Provide the [X, Y] coordinate of the cell's center where the given text is located.  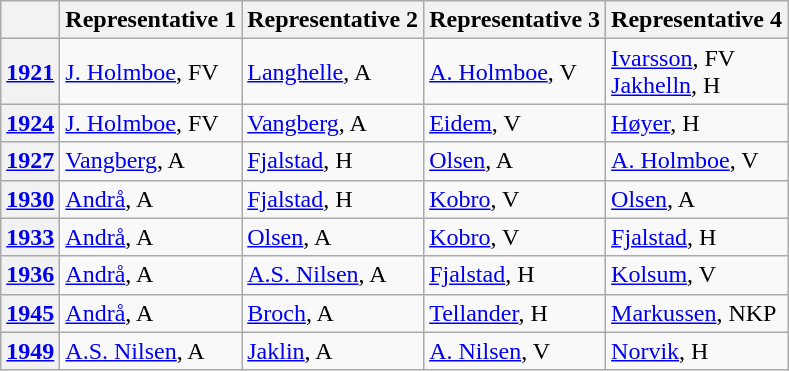
1924 [30, 123]
1933 [30, 237]
Jaklin, A [333, 351]
Høyer, H [697, 123]
Representative 3 [515, 20]
Langhelle, A [333, 72]
1936 [30, 275]
Eidem, V [515, 123]
1930 [30, 199]
Representative 4 [697, 20]
1921 [30, 72]
1927 [30, 161]
Ivarsson, FVJakhelln, H [697, 72]
Norvik, H [697, 351]
Broch, A [333, 313]
Tellander, H [515, 313]
Markussen, NKP [697, 313]
A. Nilsen, V [515, 351]
Kolsum, V [697, 275]
Representative 2 [333, 20]
1949 [30, 351]
1945 [30, 313]
Representative 1 [151, 20]
